Search for the cell housing the specified text and yield its (x, y) center coordinate. 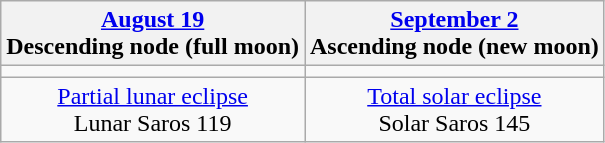
Total solar eclipseSolar Saros 145 (454, 110)
August 19Descending node (full moon) (153, 34)
Partial lunar eclipseLunar Saros 119 (153, 110)
September 2Ascending node (new moon) (454, 34)
